From the cell containing the given text, extract its center point as [X, Y] coordinate. 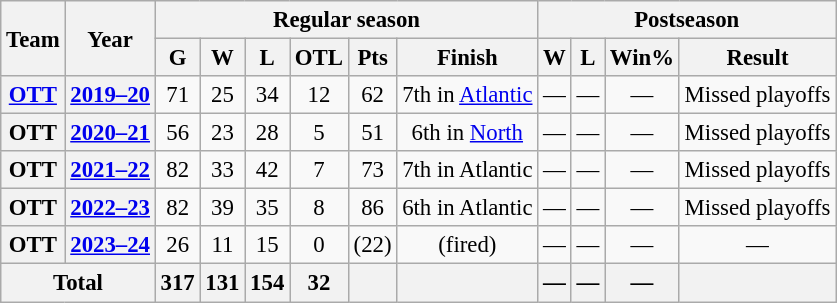
62 [372, 95]
2020–21 [110, 133]
28 [268, 133]
11 [222, 245]
56 [178, 133]
7 [320, 170]
51 [372, 133]
(fired) [468, 245]
2022–23 [110, 208]
(22) [372, 245]
Result [757, 58]
OTL [320, 58]
0 [320, 245]
15 [268, 245]
317 [178, 283]
Total [78, 283]
Pts [372, 58]
39 [222, 208]
Win% [642, 58]
33 [222, 170]
71 [178, 95]
35 [268, 208]
Finish [468, 58]
34 [268, 95]
6th in Atlantic [468, 208]
Regular season [346, 20]
6th in North [468, 133]
Postseason [687, 20]
25 [222, 95]
131 [222, 283]
Year [110, 38]
8 [320, 208]
5 [320, 133]
2023–24 [110, 245]
154 [268, 283]
2021–22 [110, 170]
23 [222, 133]
42 [268, 170]
12 [320, 95]
86 [372, 208]
G [178, 58]
32 [320, 283]
2019–20 [110, 95]
73 [372, 170]
Team [33, 38]
26 [178, 245]
